Determine the [x, y] coordinate at the center of the cell enclosing the given text.  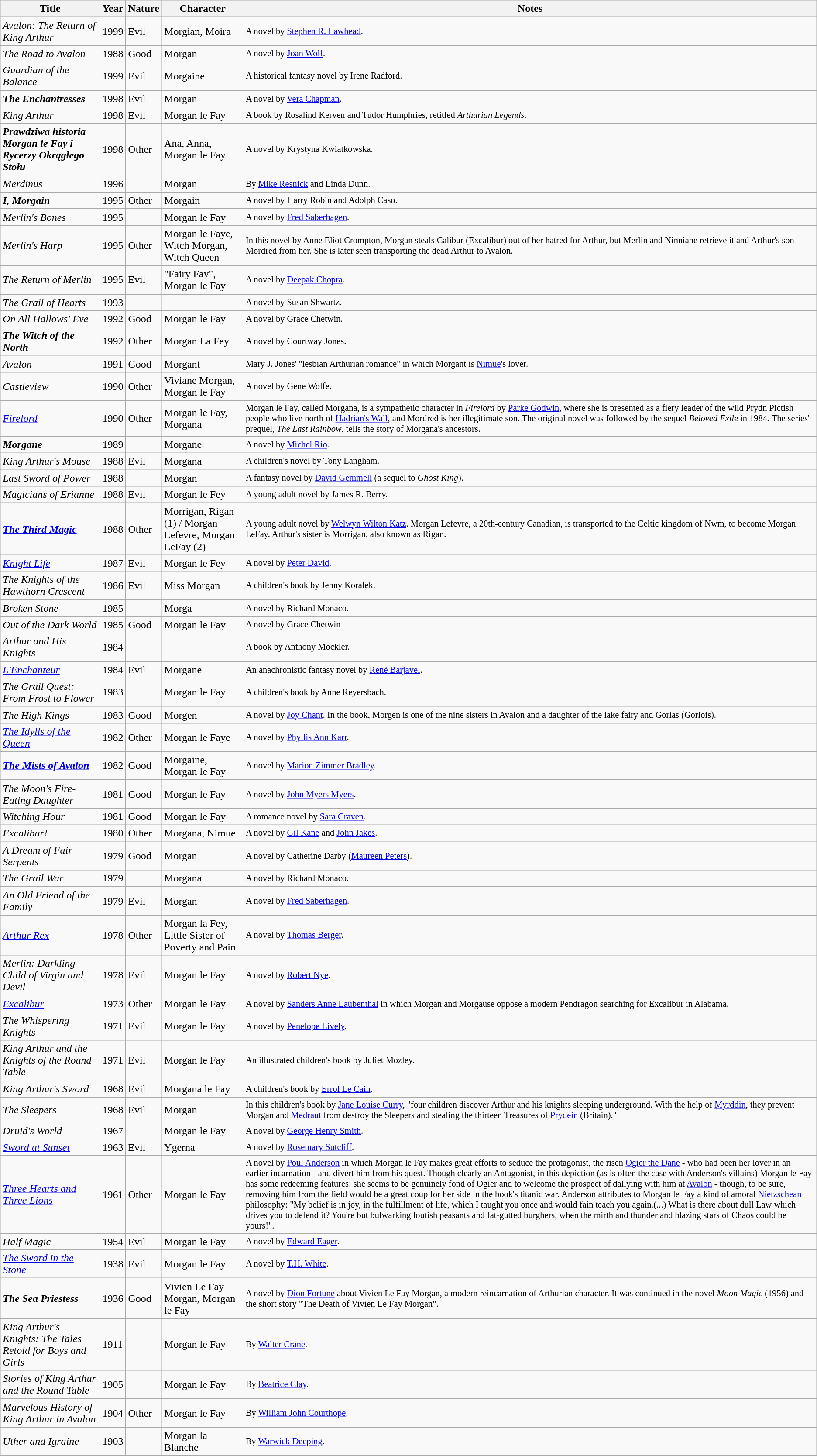
A novel by Sanders Anne Laubenthal in which Morgan and Morgause oppose a modern Pendragon searching for Excalibur in Alabama. [530, 1004]
1989 [113, 444]
Morgan La Fey [203, 341]
A novel by Marion Zimmer Bradley. [530, 766]
Witching Hour [50, 816]
Arthur Rex [50, 935]
Morgana le Fay [203, 1089]
Castleview [50, 387]
A novel by T.H. White. [530, 1264]
A novel by Vera Chapman. [530, 99]
1986 [113, 586]
1987 [113, 563]
Three Hearts and Three Lions [50, 1194]
An Old Friend of the Family [50, 901]
The Sea Priestess [50, 1298]
Morrigan, Rigan (1) / Morgan Lefevre, Morgan LeFay (2) [203, 529]
A novel by Krystyna Kwiatkowska. [530, 149]
King Arthur's Sword [50, 1089]
Half Magic [50, 1242]
Arthur and His Knights [50, 647]
Last Sword of Power [50, 478]
Magicians of Erianne [50, 495]
By Mike Resnick and Linda Dunn. [530, 184]
On All Hallows' Eve [50, 319]
A romance novel by Sara Craven. [530, 816]
1903 [113, 1442]
A novel by Michel Rio. [530, 444]
Morgana, Nimue [203, 833]
A novel by George Henry Smith. [530, 1131]
The Sword in the Stone [50, 1264]
Ana, Anna, Morgan le Fay [203, 149]
The Grail Quest: From Frost to Flower [50, 692]
Morgan la Blanche [203, 1442]
Stories of King Arthur and the Round Table [50, 1385]
The Witch of the North [50, 341]
A fantasy novel by David Gemmell (a sequel to Ghost King). [530, 478]
Nature [144, 9]
Merlin's Harp [50, 245]
1996 [113, 184]
A historical fantasy novel by Irene Radford. [530, 76]
A book by Rosalind Kerven and Tudor Humphries, retitled Arthurian Legends. [530, 115]
Year [113, 9]
1993 [113, 303]
Sword at Sunset [50, 1147]
King Arthur's Mouse [50, 461]
L'Enchanteur [50, 670]
A novel by Courtway Jones. [530, 341]
A novel by Joan Wolf. [530, 54]
Viviane Morgan, Morgan le Fay [203, 387]
1967 [113, 1131]
A novel by Edward Eager. [530, 1242]
The Moon's Fire-Eating Daughter [50, 794]
The Mists of Avalon [50, 766]
Morga [203, 608]
Morgan le Faye, Witch Morgan, Witch Queen [203, 245]
Morgaine [203, 76]
The Grail of Hearts [50, 303]
1980 [113, 833]
A children's book by Errol Le Cain. [530, 1089]
Mary J. Jones' "lesbian Arthurian romance" in which Morgant is Nimue's lover. [530, 364]
Morgen [203, 715]
A novel by Susan Shwartz. [530, 303]
Morgan le Faye [203, 737]
A novel by Catherine Darby (Maureen Peters). [530, 856]
1911 [113, 1345]
A novel by Joy Chant. In the book, Morgen is one of the nine sisters in Avalon and a daughter of the lake fairy and Gorlas (Gorlois). [530, 715]
An anachronistic fantasy novel by René Barjavel. [530, 670]
1961 [113, 1194]
Notes [530, 9]
Character [203, 9]
A novel by Harry Robin and Adolph Caso. [530, 200]
1938 [113, 1264]
By Beatrice Clay. [530, 1385]
Morgaine, Morgan le Fay [203, 766]
Marvelous History of King Arthur in Avalon [50, 1413]
Morgant [203, 364]
A novel by Rosemary Sutcliff. [530, 1147]
A novel by Deepak Chopra. [530, 279]
A novel by Phyllis Ann Karr. [530, 737]
By Walter Crane. [530, 1345]
The Idylls of the Queen [50, 737]
Title [50, 9]
King Arthur and the Knights of the Round Table [50, 1060]
Guardian of the Balance [50, 76]
Morgan le Fay, Morgana [203, 419]
Avalon [50, 364]
1963 [113, 1147]
1904 [113, 1413]
The High Kings [50, 715]
A children's book by Jenny Koralek. [530, 586]
An illustrated children's book by Juliet Mozley. [530, 1060]
1991 [113, 364]
Out of the Dark World [50, 625]
King Arthur's Knights: The Tales Retold for Boys and Girls [50, 1345]
A novel by Penelope Lively. [530, 1026]
The Third Magic [50, 529]
A novel by Gil Kane and John Jakes. [530, 833]
A novel by Thomas Berger. [530, 935]
Vivien Le Fay Morgan, Morgan le Fay [203, 1298]
The Grail War [50, 878]
Knight Life [50, 563]
I, Morgain [50, 200]
A children's book by Anne Reyersbach. [530, 692]
"Fairy Fay", Morgan le Fay [203, 279]
1954 [113, 1242]
A novel by Robert Nye. [530, 975]
A novel by Peter David. [530, 563]
The Knights of the Hawthorn Crescent [50, 586]
By Warwick Deeping. [530, 1442]
Excalibur! [50, 833]
The Return of Merlin [50, 279]
The Sleepers [50, 1110]
Avalon: The Return of King Arthur [50, 31]
By William John Courthope. [530, 1413]
Morgan la Fey, Little Sister of Poverty and Pain [203, 935]
A young adult novel by James R. Berry. [530, 495]
Merdinus [50, 184]
A book by Anthony Mockler. [530, 647]
Morgian, Moira [203, 31]
A children's novel by Tony Langham. [530, 461]
Prawdziwa historia Morgan le Fay i Rycerzy Okrągłego Stołu [50, 149]
1973 [113, 1004]
1905 [113, 1385]
Merlin: Darkling Child of Virgin and Devil [50, 975]
Uther and Igraine [50, 1442]
The Whispering Knights [50, 1026]
A Dream of Fair Serpents [50, 856]
Miss Morgan [203, 586]
A novel by Grace Chetwin [530, 625]
King Arthur [50, 115]
1936 [113, 1298]
Ygerna [203, 1147]
Druid's World [50, 1131]
Morgain [203, 200]
The Road to Avalon [50, 54]
Broken Stone [50, 608]
A novel by Stephen R. Lawhead. [530, 31]
Excalibur [50, 1004]
A novel by John Myers Myers. [530, 794]
Merlin's Bones [50, 217]
The Enchantresses [50, 99]
A novel by Grace Chetwin. [530, 319]
A novel by Gene Wolfe. [530, 387]
Firelord [50, 419]
